Extract the (X, Y) coordinate from the center of the cell holding the provided text.  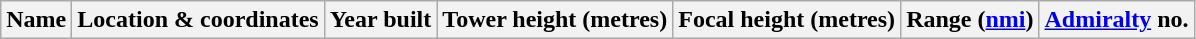
Location & coordinates (198, 20)
Admiralty no. (1116, 20)
Tower height (metres) (555, 20)
Range (nmi) (970, 20)
Year built (380, 20)
Focal height (metres) (787, 20)
Name (36, 20)
